Detect which cell encompasses the target text, then output its [x, y] center coordinate. 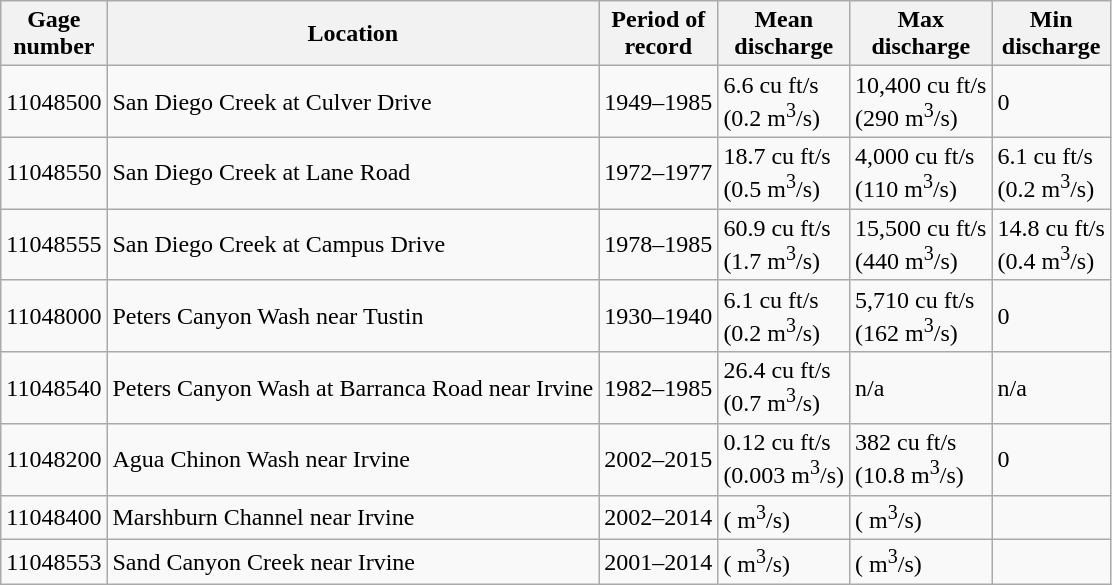
2001–2014 [658, 562]
1982–1985 [658, 388]
0.12 cu ft/s(0.003 m3/s) [784, 460]
15,500 cu ft/s(440 m3/s) [921, 245]
11048553 [54, 562]
San Diego Creek at Campus Drive [353, 245]
2002–2014 [658, 518]
11048000 [54, 316]
5,710 cu ft/s(162 m3/s) [921, 316]
18.7 cu ft/s(0.5 m3/s) [784, 173]
Marshburn Channel near Irvine [353, 518]
San Diego Creek at Culver Drive [353, 102]
San Diego Creek at Lane Road [353, 173]
6.6 cu ft/s(0.2 m3/s) [784, 102]
Mindischarge [1051, 34]
1978–1985 [658, 245]
60.9 cu ft/s(1.7 m3/s) [784, 245]
Meandischarge [784, 34]
1930–1940 [658, 316]
1949–1985 [658, 102]
Peters Canyon Wash near Tustin [353, 316]
2002–2015 [658, 460]
Sand Canyon Creek near Irvine [353, 562]
11048540 [54, 388]
Period ofrecord [658, 34]
11048550 [54, 173]
11048500 [54, 102]
4,000 cu ft/s(110 m3/s) [921, 173]
Agua Chinon Wash near Irvine [353, 460]
Peters Canyon Wash at Barranca Road near Irvine [353, 388]
11048200 [54, 460]
Location [353, 34]
11048555 [54, 245]
1972–1977 [658, 173]
382 cu ft/s(10.8 m3/s) [921, 460]
11048400 [54, 518]
26.4 cu ft/s(0.7 m3/s) [784, 388]
Maxdischarge [921, 34]
10,400 cu ft/s(290 m3/s) [921, 102]
Gagenumber [54, 34]
14.8 cu ft/s(0.4 m3/s) [1051, 245]
